Capture the cell that displays the provided text and extract its (X, Y) central coordinate. 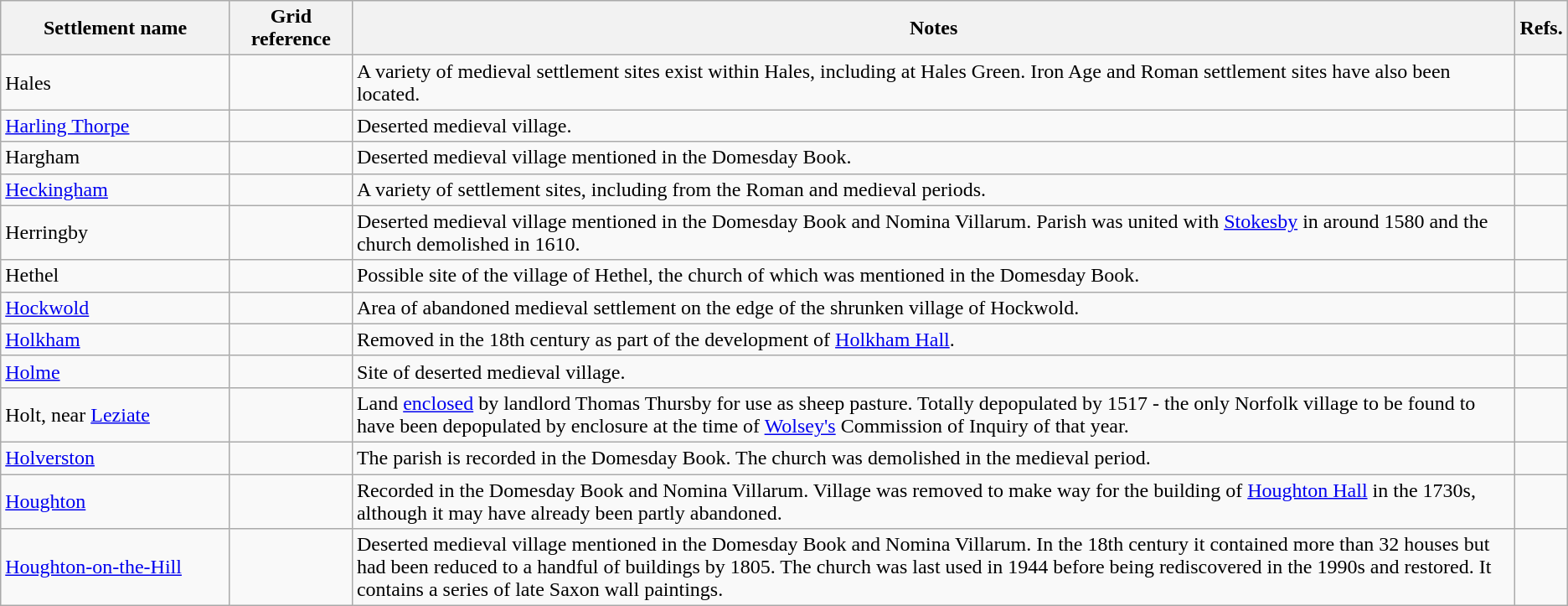
Site of deserted medieval village. (933, 371)
Herringby (116, 233)
Hales (116, 82)
Houghton (116, 501)
Holverston (116, 458)
The parish is recorded in the Domesday Book. The church was demolished in the medieval period. (933, 458)
Holt, near Leziate (116, 414)
Heckingham (116, 189)
Refs. (1541, 28)
Hockwold (116, 308)
Deserted medieval village mentioned in the Domesday Book. (933, 158)
Holme (116, 371)
Harling Thorpe (116, 126)
Hethel (116, 276)
Holkham (116, 339)
Hargham (116, 158)
Possible site of the village of Hethel, the church of which was mentioned in the Domesday Book. (933, 276)
Grid reference (291, 28)
Notes (933, 28)
Settlement name (116, 28)
Houghton-on-the-Hill (116, 567)
A variety of medieval settlement sites exist within Hales, including at Hales Green. Iron Age and Roman settlement sites have also been located. (933, 82)
Removed in the 18th century as part of the development of Holkham Hall. (933, 339)
A variety of settlement sites, including from the Roman and medieval periods. (933, 189)
Area of abandoned medieval settlement on the edge of the shrunken village of Hockwold. (933, 308)
Deserted medieval village. (933, 126)
